Pinpoint the cell where the given text exists, returning its (x, y) midpoint coordinate. 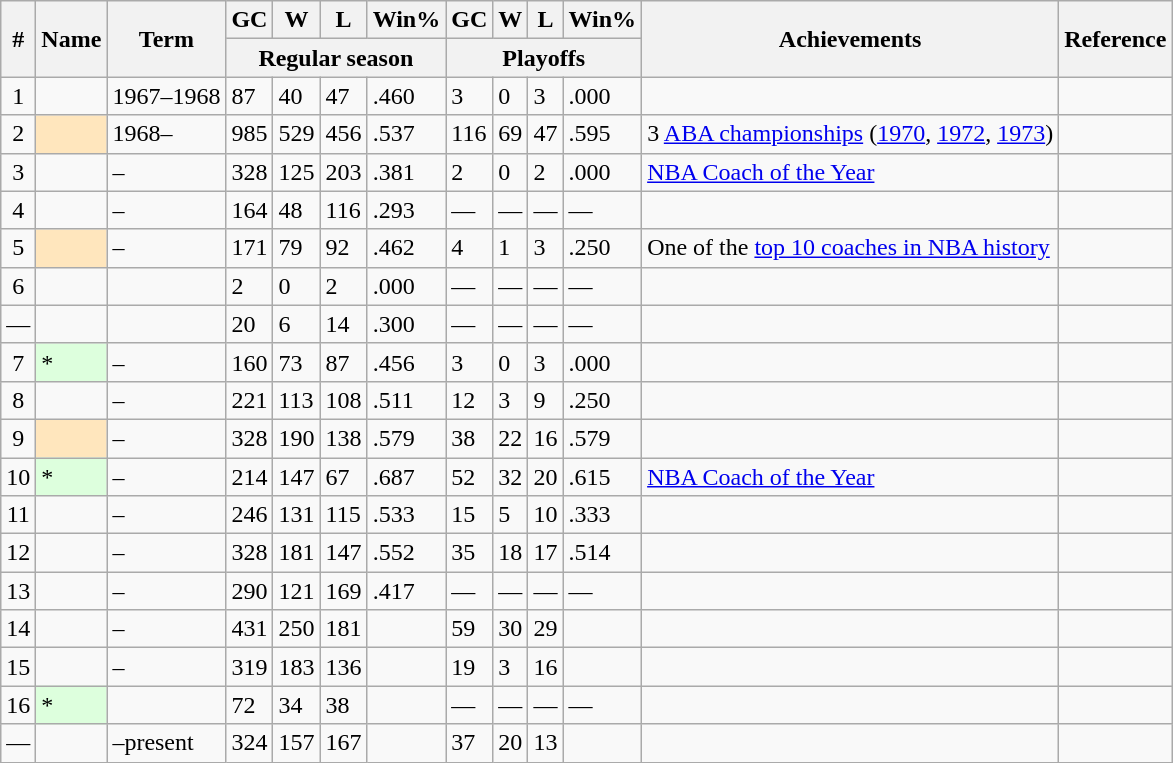
171 (250, 248)
319 (250, 667)
Reference (1116, 39)
214 (250, 477)
1967–1968 (166, 96)
456 (344, 134)
108 (344, 400)
246 (250, 515)
67 (344, 477)
183 (296, 667)
18 (510, 553)
.533 (406, 515)
113 (296, 400)
17 (546, 553)
92 (344, 248)
Achievements (850, 39)
138 (344, 438)
72 (250, 705)
121 (296, 591)
52 (470, 477)
.293 (406, 210)
115 (344, 515)
79 (296, 248)
–present (166, 743)
35 (470, 553)
.537 (406, 134)
290 (250, 591)
160 (250, 362)
One of the top 10 coaches in NBA history (850, 248)
.460 (406, 96)
3 ABA championships (1970, 1972, 1973) (850, 134)
131 (296, 515)
# (18, 39)
Term (166, 39)
.456 (406, 362)
22 (510, 438)
Playoffs (544, 58)
.595 (602, 134)
.333 (602, 515)
.417 (406, 591)
29 (546, 629)
203 (344, 172)
431 (250, 629)
69 (510, 134)
Name (72, 39)
37 (470, 743)
59 (470, 629)
11 (18, 515)
1968– (166, 134)
40 (296, 96)
985 (250, 134)
167 (344, 743)
324 (250, 743)
Regular season (336, 58)
.381 (406, 172)
.511 (406, 400)
136 (344, 667)
157 (296, 743)
.462 (406, 248)
164 (250, 210)
250 (296, 629)
221 (250, 400)
73 (296, 362)
.300 (406, 324)
30 (510, 629)
7 (18, 362)
8 (18, 400)
169 (344, 591)
34 (296, 705)
190 (296, 438)
.687 (406, 477)
32 (510, 477)
.514 (602, 553)
.615 (602, 477)
529 (296, 134)
19 (470, 667)
48 (296, 210)
.552 (406, 553)
125 (296, 172)
